Identify which cell holds the provided text, then report its [x, y] central coordinate. 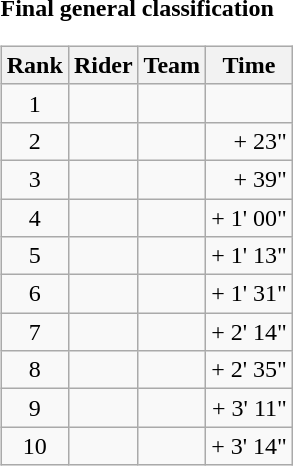
+ 2' 14" [250, 332]
+ 3' 11" [250, 408]
+ 3' 14" [250, 446]
Rider [103, 65]
+ 2' 35" [250, 370]
7 [34, 332]
+ 23" [250, 141]
5 [34, 256]
Rank [34, 65]
2 [34, 141]
+ 1' 13" [250, 256]
Time [250, 65]
3 [34, 179]
+ 1' 31" [250, 294]
+ 1' 00" [250, 217]
Team [172, 65]
6 [34, 294]
8 [34, 370]
+ 39" [250, 179]
4 [34, 217]
9 [34, 408]
1 [34, 103]
10 [34, 446]
